For the text-containing cell, return its midpoint in [x, y] coordinate format. 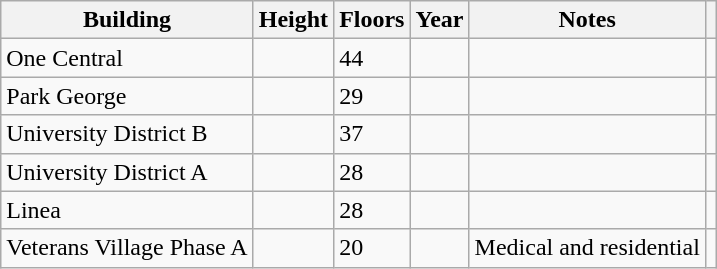
20 [372, 248]
Height [293, 20]
Veterans Village Phase A [127, 248]
Floors [372, 20]
University District B [127, 134]
44 [372, 58]
Building [127, 20]
One Central [127, 58]
Linea [127, 210]
Notes [587, 20]
Park George [127, 96]
37 [372, 134]
29 [372, 96]
Medical and residential [587, 248]
Year [440, 20]
University District A [127, 172]
